Extract the (X, Y) coordinate from the center of the cell holding the provided text.  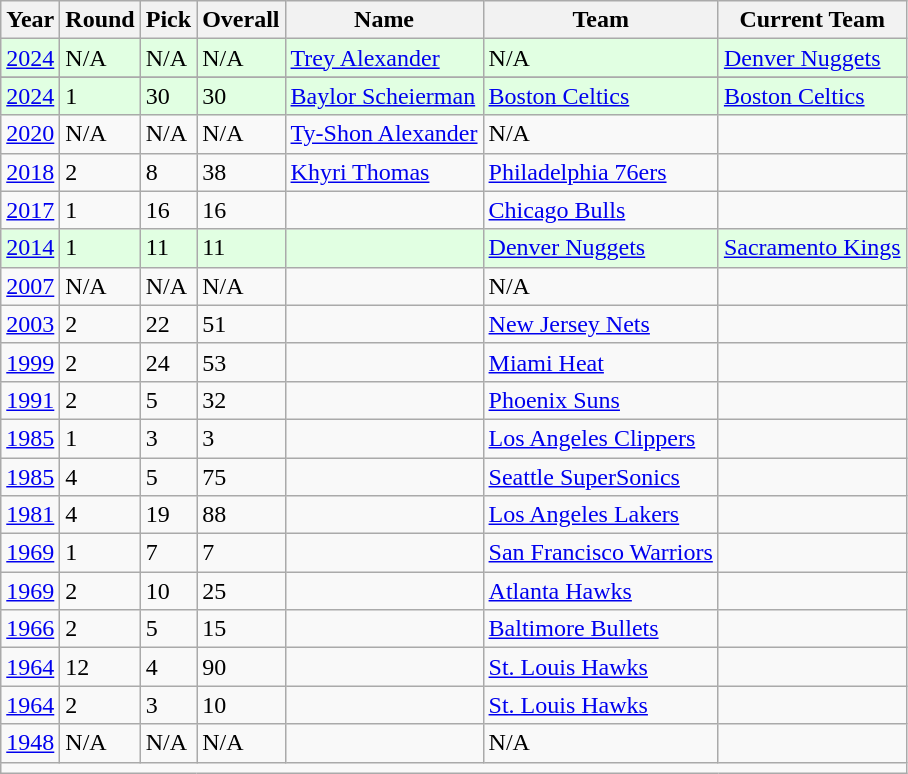
Trey Alexander (384, 58)
Los Angeles Clippers (600, 438)
1948 (30, 743)
Phoenix Suns (600, 400)
1999 (30, 362)
Baltimore Bullets (600, 629)
1991 (30, 400)
Current Team (812, 20)
75 (241, 477)
Round (100, 20)
Year (30, 20)
Chicago Bulls (600, 210)
1966 (30, 629)
Los Angeles Lakers (600, 515)
Sacramento Kings (812, 248)
2007 (30, 286)
Pick (168, 20)
1981 (30, 515)
15 (241, 629)
51 (241, 324)
Atlanta Hawks (600, 591)
New Jersey Nets (600, 324)
53 (241, 362)
San Francisco Warriors (600, 553)
24 (168, 362)
22 (168, 324)
Team (600, 20)
12 (100, 667)
25 (241, 591)
Ty-Shon Alexander (384, 134)
Seattle SuperSonics (600, 477)
90 (241, 667)
Miami Heat (600, 362)
Name (384, 20)
8 (168, 172)
Khyri Thomas (384, 172)
Philadelphia 76ers (600, 172)
2014 (30, 248)
2018 (30, 172)
2017 (30, 210)
38 (241, 172)
19 (168, 515)
2020 (30, 134)
2003 (30, 324)
Baylor Scheierman (384, 96)
32 (241, 400)
88 (241, 515)
Overall (241, 20)
